Return the [X, Y] coordinate for the center point of the cell that contains the specified text.  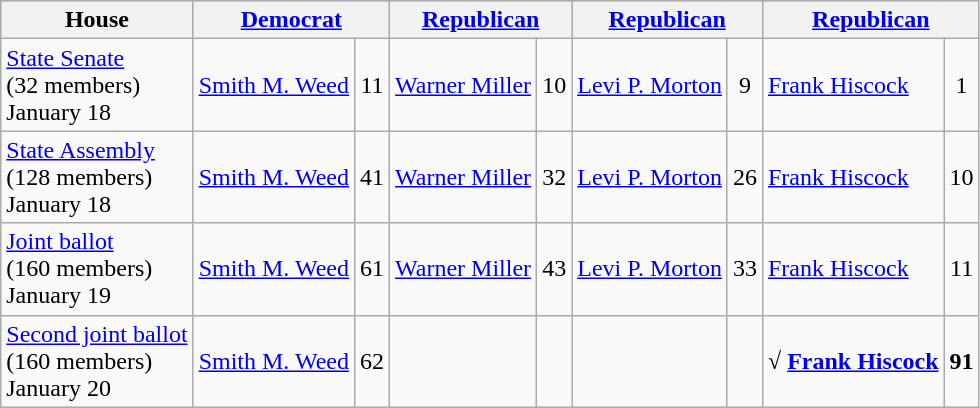
33 [744, 269]
State Senate (32 members) January 18 [97, 85]
Democrat [291, 20]
32 [554, 177]
House [97, 20]
26 [744, 177]
41 [372, 177]
9 [744, 85]
1 [962, 85]
61 [372, 269]
State Assembly (128 members) January 18 [97, 177]
√ Frank Hiscock [853, 361]
62 [372, 361]
Second joint ballot (160 members) January 20 [97, 361]
Joint ballot (160 members) January 19 [97, 269]
43 [554, 269]
91 [962, 361]
